Scan for the cell matching the given text and deliver its (x, y) coordinate at center. 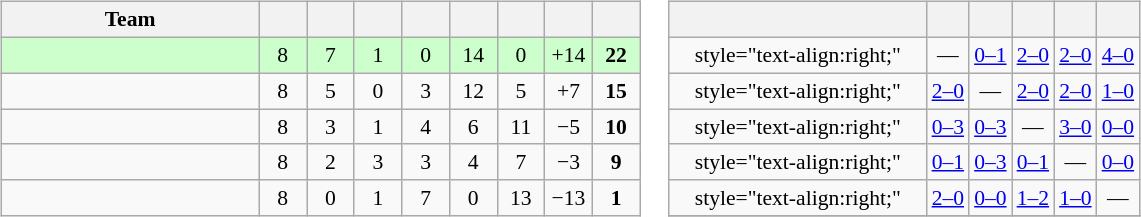
14 (473, 55)
22 (616, 55)
+7 (569, 91)
−5 (569, 127)
15 (616, 91)
6 (473, 127)
Team (130, 20)
+14 (569, 55)
1–2 (1034, 198)
9 (616, 162)
10 (616, 127)
12 (473, 91)
−3 (569, 162)
11 (521, 127)
−13 (569, 198)
3–0 (1076, 127)
13 (521, 198)
4–0 (1118, 55)
2 (330, 162)
